Output the [x, y] coordinate of the center of the cell containing the given text.  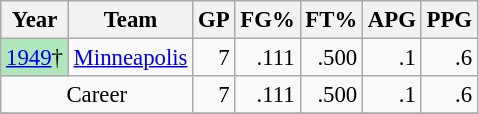
Minneapolis [130, 58]
1949† [35, 58]
Year [35, 20]
FG% [268, 20]
Career [97, 95]
PPG [449, 20]
APG [392, 20]
Team [130, 20]
FT% [332, 20]
GP [214, 20]
